Find where the given text appears and provide that cell's center as (x, y) coordinate. 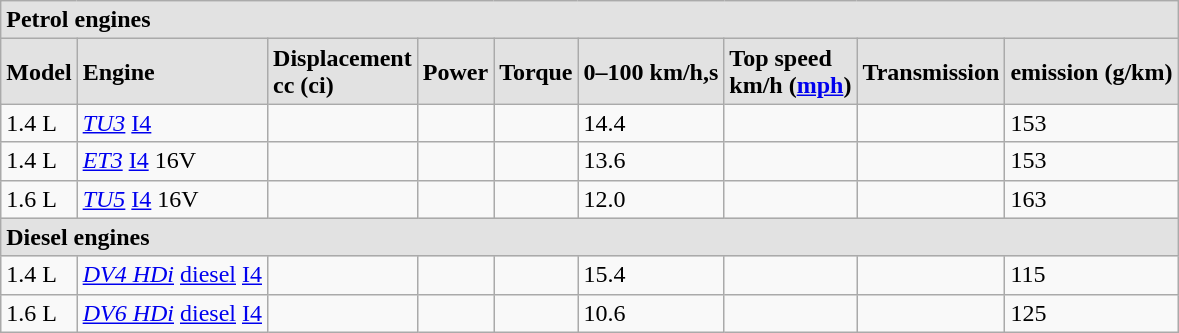
Torque (536, 72)
Petrol engines (590, 20)
DV6 HDi diesel I4 (172, 313)
Power (455, 72)
Diesel engines (590, 237)
163 (1092, 199)
DV4 HDi diesel I4 (172, 275)
14.4 (651, 123)
emission (g/km) (1092, 72)
13.6 (651, 161)
115 (1092, 275)
Transmission (931, 72)
Engine (172, 72)
ET3 I4 16V (172, 161)
125 (1092, 313)
12.0 (651, 199)
Model (39, 72)
15.4 (651, 275)
Top speedkm/h (mph) (790, 72)
TU3 I4 (172, 123)
Displacementcc (ci) (343, 72)
10.6 (651, 313)
0–100 km/h,s (651, 72)
TU5 I4 16V (172, 199)
